Capture the cell that displays the provided text and extract its [X, Y] central coordinate. 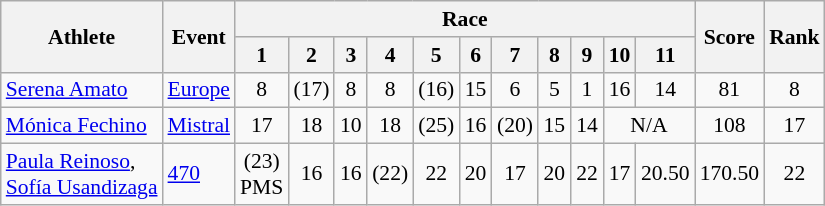
470 [199, 174]
Paula Reinoso, Sofía Usandizaga [82, 174]
108 [730, 126]
N/A [648, 126]
(23)PMS [262, 174]
Race [465, 19]
Mónica Fechino [82, 126]
(25) [436, 126]
11 [666, 55]
Serena Amato [82, 90]
2 [311, 55]
(22) [390, 174]
Event [199, 36]
(20) [515, 126]
Rank [794, 36]
(16) [436, 90]
(17) [311, 90]
3 [350, 55]
7 [515, 55]
4 [390, 55]
81 [730, 90]
Europe [199, 90]
170.50 [730, 174]
20.50 [666, 174]
Mistral [199, 126]
Athlete [82, 36]
9 [588, 55]
Score [730, 36]
